Return the [X, Y] coordinate for the center point of the cell that contains the specified text.  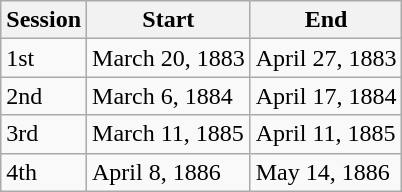
April 27, 1883 [326, 58]
3rd [44, 134]
May 14, 1886 [326, 172]
Start [169, 20]
April 8, 1886 [169, 172]
March 20, 1883 [169, 58]
April 11, 1885 [326, 134]
April 17, 1884 [326, 96]
1st [44, 58]
March 11, 1885 [169, 134]
2nd [44, 96]
4th [44, 172]
Session [44, 20]
End [326, 20]
March 6, 1884 [169, 96]
